Determine the [X, Y] coordinate at the center of the cell enclosing the given text.  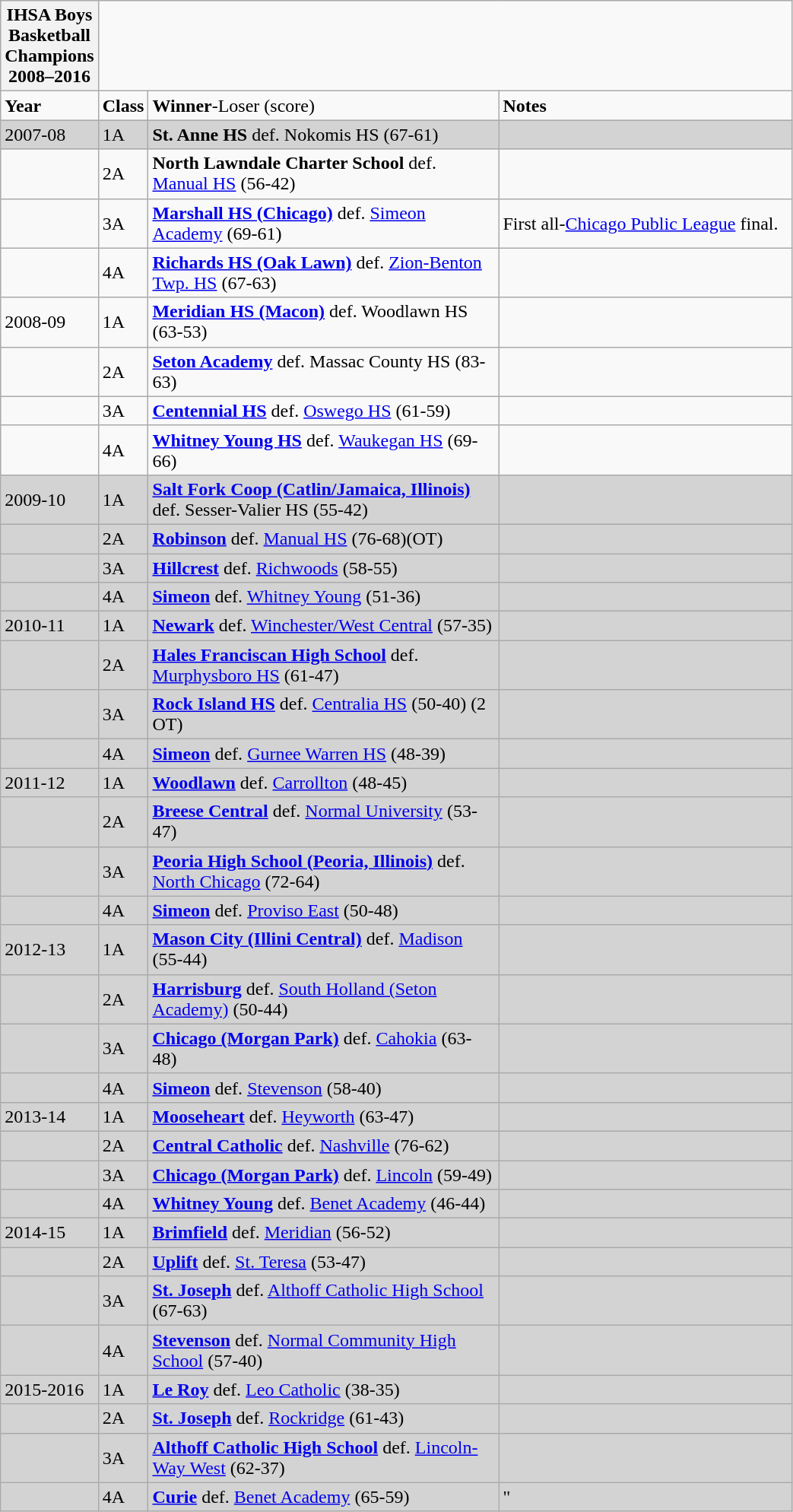
Simeon def. Whitney Young (51-36) [324, 597]
Seton Academy def. Massac County HS (83-63) [324, 371]
Simeon def. Proviso East (50-48) [324, 910]
2011-12 [49, 783]
Chicago (Morgan Park) def. Lincoln (59-49) [324, 1175]
2012-13 [49, 949]
2007-08 [49, 135]
St. Anne HS def. Nokomis HS (67-61) [324, 135]
Woodlawn def. Carrollton (48-45) [324, 783]
Class [123, 106]
Mason City (Illini Central) def. Madison (55-44) [324, 949]
Centennial HS def. Oswego HS (61-59) [324, 411]
2010-11 [49, 626]
2008-09 [49, 322]
Stevenson def. Normal Community High School (57-40) [324, 1351]
2015-2016 [49, 1390]
" [646, 1497]
Central Catholic def. Nashville (76-62) [324, 1145]
Curie def. Benet Academy (65-59) [324, 1497]
Robinson def. Manual HS (76-68)(OT) [324, 538]
Richards HS (Oak Lawn) def. Zion-Benton Twp. HS (67-63) [324, 272]
Simeon def. Stevenson (58-40) [324, 1088]
Chicago (Morgan Park) def. Cahokia (63-48) [324, 1048]
Newark def. Winchester/West Central (57-35) [324, 626]
2014-15 [49, 1233]
2013-14 [49, 1117]
Harrisburg def. South Holland (Seton Academy) (50-44) [324, 999]
Mooseheart def. Heyworth (63-47) [324, 1117]
IHSA Boys Basketball Champions 2008–2016 [49, 46]
Hillcrest def. Richwoods (58-55) [324, 568]
Notes [646, 106]
Whitney Young HS def. Waukegan HS (69-66) [324, 450]
Meridian HS (Macon) def. Woodlawn HS (63-53) [324, 322]
2009-10 [49, 499]
Marshall HS (Chicago) def. Simeon Academy (69-61) [324, 224]
Breese Central def. Normal University (53-47) [324, 821]
Year [49, 106]
St. Joseph def. Althoff Catholic High School (67-63) [324, 1301]
Rock Island HS def. Centralia HS (50-40) (2 OT) [324, 715]
Salt Fork Coop (Catlin/Jamaica, Illinois) def. Sesser-Valier HS (55-42) [324, 499]
Brimfield def. Meridian (56-52) [324, 1233]
Althoff Catholic High School def. Lincoln-Way West (62-37) [324, 1457]
First all-Chicago Public League final. [646, 224]
North Lawndale Charter School def. Manual HS (56-42) [324, 173]
Simeon def. Gurnee Warren HS (48-39) [324, 754]
Le Roy def. Leo Catholic (38-35) [324, 1390]
Whitney Young def. Benet Academy (46-44) [324, 1204]
Peoria High School (Peoria, Illinois) def. North Chicago (72-64) [324, 872]
Winner-Loser (score) [324, 106]
Hales Franciscan High School def. Murphysboro HS (61-47) [324, 665]
St. Joseph def. Rockridge (61-43) [324, 1418]
Uplift def. St. Teresa (53-47) [324, 1262]
